Determine the [X, Y] coordinate at the center of the cell enclosing the given text.  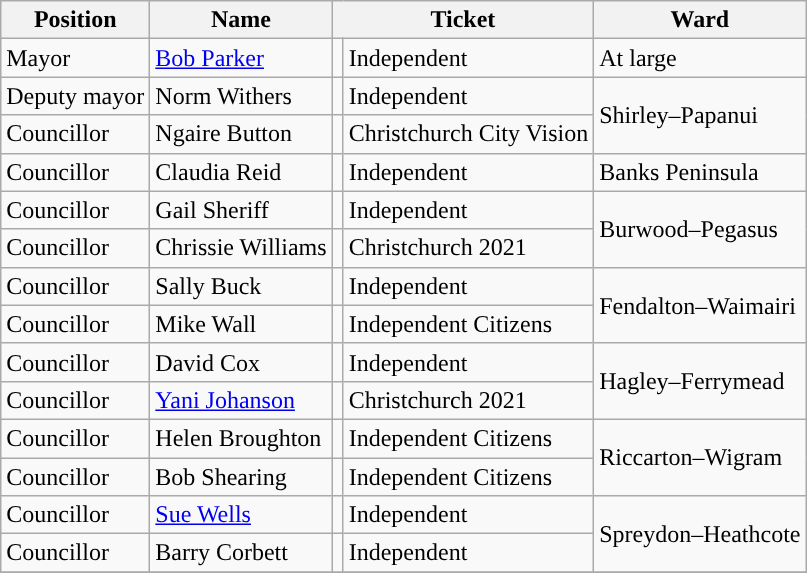
Fendalton–Waimairi [700, 305]
Sally Buck [241, 286]
Banks Peninsula [700, 172]
Riccarton–Wigram [700, 457]
Yani Johanson [241, 400]
David Cox [241, 362]
Barry Corbett [241, 553]
Name [241, 20]
Burwood–Pegasus [700, 229]
Claudia Reid [241, 172]
Ward [700, 20]
Christchurch City Vision [468, 134]
Ticket [463, 20]
Deputy mayor [76, 96]
Norm Withers [241, 96]
Sue Wells [241, 515]
Bob Shearing [241, 477]
Chrissie Williams [241, 248]
Ngaire Button [241, 134]
At large [700, 58]
Bob Parker [241, 58]
Helen Broughton [241, 438]
Position [76, 20]
Mayor [76, 58]
Gail Sheriff [241, 210]
Spreydon–Heathcote [700, 534]
Hagley–Ferrymead [700, 381]
Shirley–Papanui [700, 115]
Mike Wall [241, 324]
